Determine the (X, Y) coordinate at the center of the cell enclosing the given text.  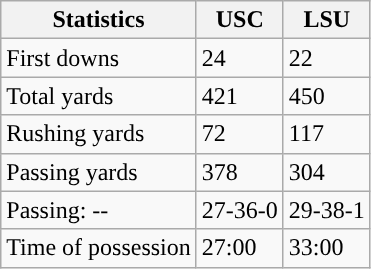
USC (240, 20)
117 (326, 134)
29-38-1 (326, 210)
304 (326, 172)
First downs (99, 58)
24 (240, 58)
27:00 (240, 248)
Statistics (99, 20)
22 (326, 58)
Passing: -- (99, 210)
33:00 (326, 248)
72 (240, 134)
450 (326, 96)
Passing yards (99, 172)
Time of possession (99, 248)
Rushing yards (99, 134)
27-36-0 (240, 210)
Total yards (99, 96)
421 (240, 96)
LSU (326, 20)
378 (240, 172)
